Find where the given text appears and provide that cell's center as (x, y) coordinate. 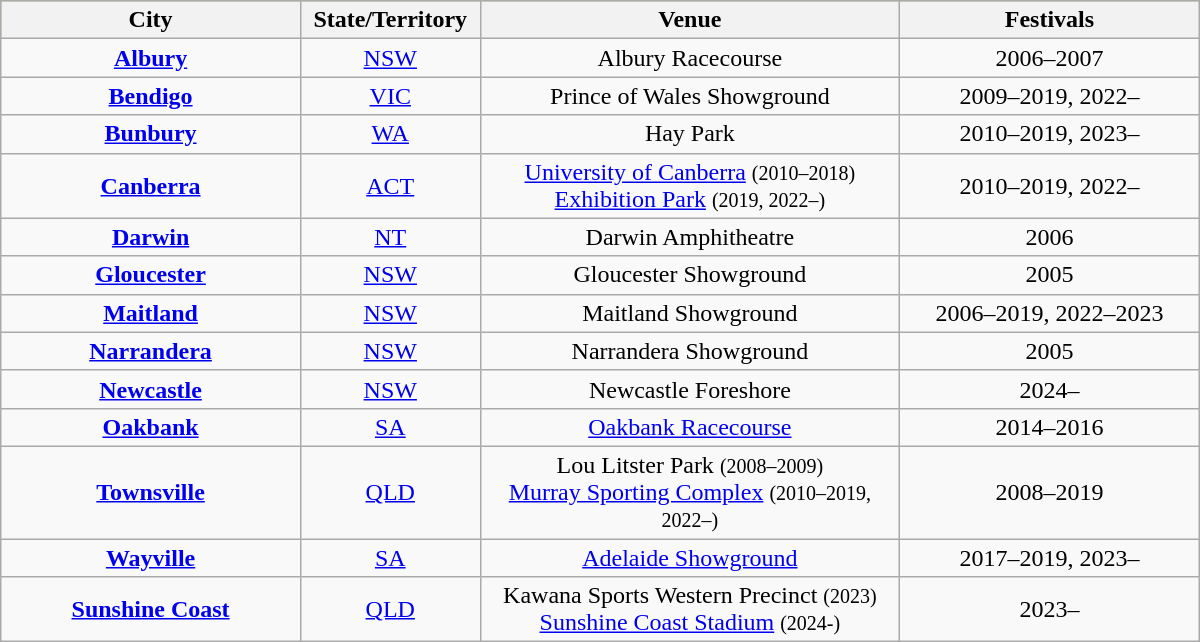
Townsville (151, 492)
Narrandera Showground (690, 351)
Maitland Showground (690, 313)
2008–2019 (1050, 492)
Oakbank (151, 427)
Maitland (151, 313)
Newcastle (151, 389)
ACT (390, 186)
2006–2007 (1050, 58)
State/Territory (390, 20)
2017–2019, 2023– (1050, 557)
NT (390, 237)
Prince of Wales Showground (690, 96)
2023– (1050, 610)
Adelaide Showground (690, 557)
2006 (1050, 237)
Hay Park (690, 134)
2014–2016 (1050, 427)
Wayville (151, 557)
Albury Racecourse (690, 58)
Venue (690, 20)
VIC (390, 96)
Kawana Sports Western Precinct (2023)Sunshine Coast Stadium (2024-) (690, 610)
Oakbank Racecourse (690, 427)
Albury (151, 58)
Darwin Amphitheatre (690, 237)
Bunbury (151, 134)
Gloucester Showground (690, 275)
2006–2019, 2022–2023 (1050, 313)
2024– (1050, 389)
2010–2019, 2022– (1050, 186)
Narrandera (151, 351)
Lou Litster Park (2008–2009)Murray Sporting Complex (2010–2019, 2022–) (690, 492)
2010–2019, 2023– (1050, 134)
Bendigo (151, 96)
2009–2019, 2022– (1050, 96)
Darwin (151, 237)
Gloucester (151, 275)
City (151, 20)
Newcastle Foreshore (690, 389)
WA (390, 134)
Festivals (1050, 20)
Canberra (151, 186)
Sunshine Coast (151, 610)
University of Canberra (2010–2018)Exhibition Park (2019, 2022–) (690, 186)
